Scan for the cell matching the given text and deliver its (X, Y) coordinate at center. 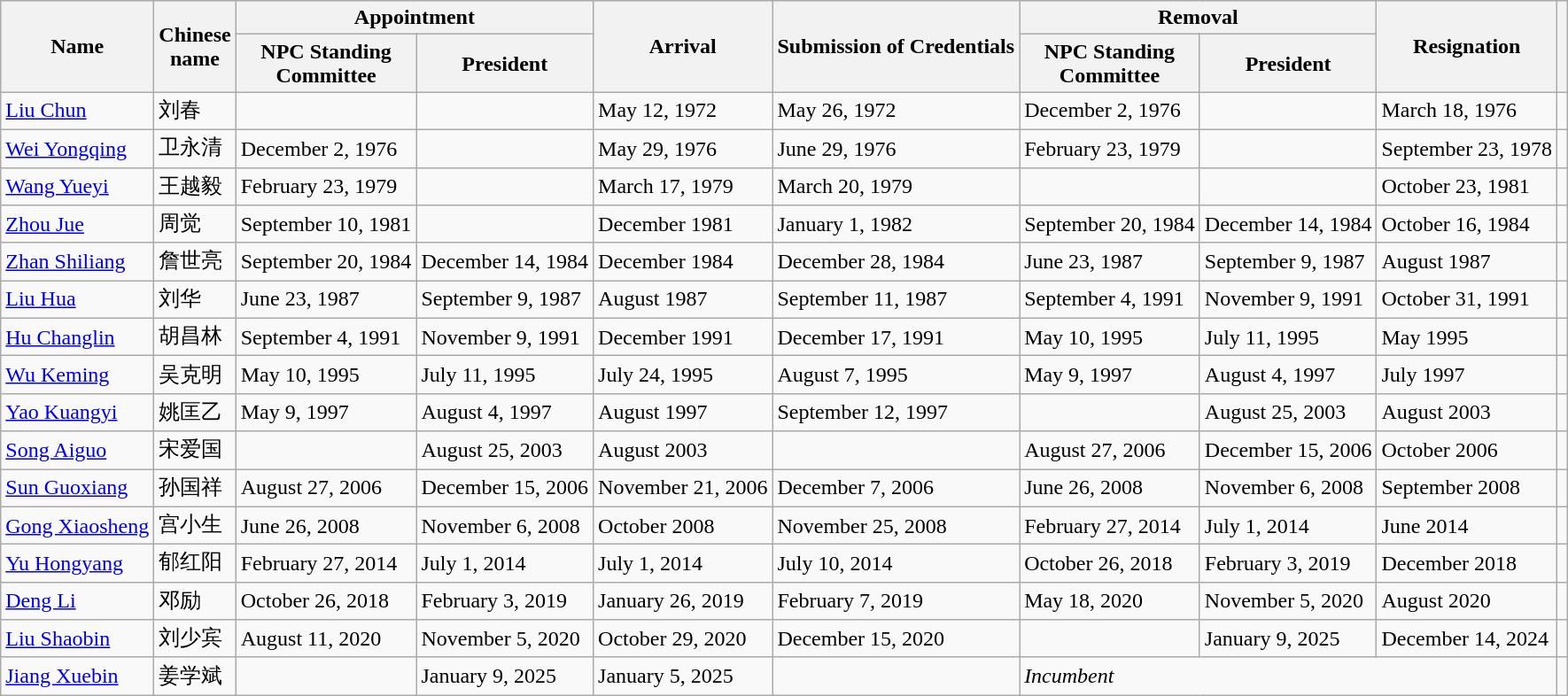
September 23, 1978 (1467, 149)
Wang Yueyi (78, 186)
孙国祥 (195, 489)
September 10, 1981 (326, 225)
June 29, 1976 (897, 149)
郁红阳 (195, 563)
January 1, 1982 (897, 225)
刘少宾 (195, 639)
Name (78, 46)
Submission of Credentials (897, 46)
December 17, 1991 (897, 336)
October 16, 1984 (1467, 225)
July 1997 (1467, 375)
March 17, 1979 (683, 186)
December 1984 (683, 262)
October 23, 1981 (1467, 186)
November 25, 2008 (897, 526)
October 2006 (1467, 450)
March 20, 1979 (897, 186)
December 1991 (683, 336)
Removal (1198, 18)
Sun Guoxiang (78, 489)
Yao Kuangyi (78, 413)
Wei Yongqing (78, 149)
September 11, 1987 (897, 299)
May 1995 (1467, 336)
邓励 (195, 600)
卫永清 (195, 149)
December 7, 2006 (897, 489)
May 18, 2020 (1110, 600)
Wu Keming (78, 375)
吴克明 (195, 375)
October 29, 2020 (683, 639)
August 11, 2020 (326, 639)
Liu Hua (78, 299)
刘华 (195, 299)
Appointment (415, 18)
周觉 (195, 225)
詹世亮 (195, 262)
June 2014 (1467, 526)
Zhou Jue (78, 225)
December 2018 (1467, 563)
刘春 (195, 112)
Chinesename (195, 46)
Jiang Xuebin (78, 677)
宋爱国 (195, 450)
Resignation (1467, 46)
February 7, 2019 (897, 600)
Zhan Shiliang (78, 262)
July 24, 1995 (683, 375)
姜学斌 (195, 677)
December 15, 2020 (897, 639)
December 14, 2024 (1467, 639)
宫小生 (195, 526)
姚匡乙 (195, 413)
Song Aiguo (78, 450)
王越毅 (195, 186)
胡昌林 (195, 336)
Liu Shaobin (78, 639)
August 2020 (1467, 600)
Hu Changlin (78, 336)
November 21, 2006 (683, 489)
December 28, 1984 (897, 262)
December 1981 (683, 225)
Yu Hongyang (78, 563)
Incumbent (1288, 677)
September 12, 1997 (897, 413)
July 10, 2014 (897, 563)
May 26, 1972 (897, 112)
October 2008 (683, 526)
August 7, 1995 (897, 375)
Gong Xiaosheng (78, 526)
Deng Li (78, 600)
Liu Chun (78, 112)
August 1997 (683, 413)
March 18, 1976 (1467, 112)
October 31, 1991 (1467, 299)
September 2008 (1467, 489)
January 5, 2025 (683, 677)
January 26, 2019 (683, 600)
Arrival (683, 46)
May 12, 1972 (683, 112)
May 29, 1976 (683, 149)
